For the text-containing cell, return its midpoint in (X, Y) coordinate format. 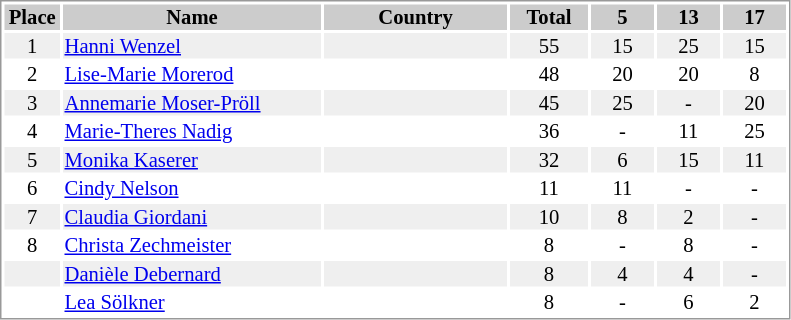
10 (549, 217)
7 (32, 217)
13 (688, 17)
55 (549, 46)
Monika Kaserer (192, 160)
Annemarie Moser-Pröll (192, 103)
Hanni Wenzel (192, 46)
Place (32, 17)
Lea Sölkner (192, 303)
Total (549, 17)
Name (192, 17)
36 (549, 131)
Claudia Giordani (192, 217)
17 (754, 17)
48 (549, 75)
Christa Zechmeister (192, 245)
Cindy Nelson (192, 189)
45 (549, 103)
Marie-Theres Nadig (192, 131)
3 (32, 103)
Danièle Debernard (192, 274)
32 (549, 160)
1 (32, 46)
Lise-Marie Morerod (192, 75)
Country (416, 17)
